Provide the (x, y) coordinate of the cell's center where the given text is located.  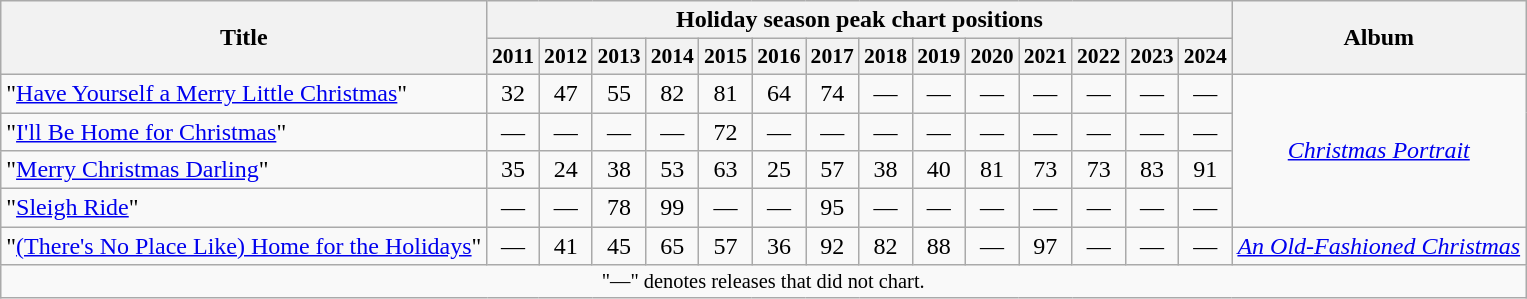
72 (726, 131)
2023 (1152, 57)
"Merry Christmas Darling" (244, 170)
2022 (1098, 57)
2021 (1046, 57)
"Have Yourself a Merry Little Christmas" (244, 93)
2019 (938, 57)
64 (778, 93)
53 (672, 170)
74 (832, 93)
"Sleigh Ride" (244, 208)
An Old-Fashioned Christmas (1379, 246)
32 (513, 93)
97 (1046, 246)
2020 (992, 57)
2018 (886, 57)
Album (1379, 38)
99 (672, 208)
2013 (618, 57)
"(There's No Place Like) Home for the Holidays" (244, 246)
2024 (1206, 57)
45 (618, 246)
91 (1206, 170)
55 (618, 93)
95 (832, 208)
2016 (778, 57)
40 (938, 170)
2015 (726, 57)
41 (566, 246)
78 (618, 208)
2014 (672, 57)
2011 (513, 57)
88 (938, 246)
36 (778, 246)
2012 (566, 57)
63 (726, 170)
"—" denotes releases that did not chart. (764, 282)
2017 (832, 57)
83 (1152, 170)
35 (513, 170)
Title (244, 38)
"I'll Be Home for Christmas" (244, 131)
25 (778, 170)
24 (566, 170)
92 (832, 246)
Holiday season peak chart positions (860, 20)
Christmas Portrait (1379, 150)
47 (566, 93)
65 (672, 246)
